From the cell containing the given text, extract its center point as (X, Y) coordinate. 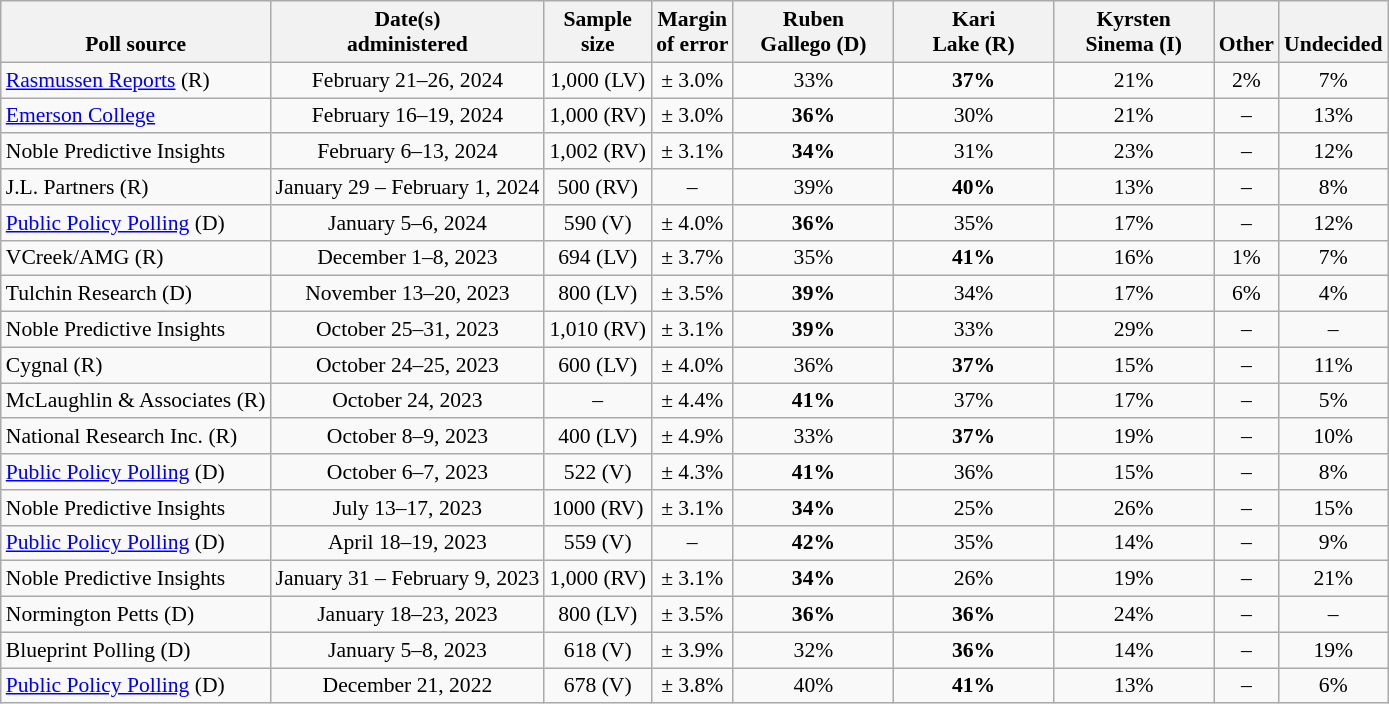
February 21–26, 2024 (407, 80)
25% (973, 508)
December 21, 2022 (407, 686)
J.L. Partners (R) (136, 187)
678 (V) (598, 686)
400 (LV) (598, 437)
McLaughlin & Associates (R) (136, 401)
January 29 – February 1, 2024 (407, 187)
January 18–23, 2023 (407, 615)
February 6–13, 2024 (407, 152)
5% (1333, 401)
522 (V) (598, 472)
2% (1246, 80)
694 (LV) (598, 258)
Blueprint Polling (D) (136, 650)
January 5–8, 2023 (407, 650)
1% (1246, 258)
Other (1246, 32)
Marginof error (692, 32)
October 25–31, 2023 (407, 330)
Emerson College (136, 116)
KyrstenSinema (I) (1134, 32)
Cygnal (R) (136, 365)
42% (813, 543)
January 31 – February 9, 2023 (407, 579)
32% (813, 650)
590 (V) (598, 223)
January 5–6, 2024 (407, 223)
1,000 (LV) (598, 80)
29% (1134, 330)
500 (RV) (598, 187)
Undecided (1333, 32)
July 13–17, 2023 (407, 508)
VCreek/AMG (R) (136, 258)
600 (LV) (598, 365)
1000 (RV) (598, 508)
October 24, 2023 (407, 401)
4% (1333, 294)
24% (1134, 615)
November 13–20, 2023 (407, 294)
1,002 (RV) (598, 152)
± 3.7% (692, 258)
National Research Inc. (R) (136, 437)
618 (V) (598, 650)
Rasmussen Reports (R) (136, 80)
23% (1134, 152)
February 16–19, 2024 (407, 116)
± 3.8% (692, 686)
16% (1134, 258)
10% (1333, 437)
October 6–7, 2023 (407, 472)
April 18–19, 2023 (407, 543)
December 1–8, 2023 (407, 258)
30% (973, 116)
RubenGallego (D) (813, 32)
Normington Petts (D) (136, 615)
Date(s)administered (407, 32)
October 8–9, 2023 (407, 437)
KariLake (R) (973, 32)
± 4.4% (692, 401)
559 (V) (598, 543)
31% (973, 152)
Samplesize (598, 32)
± 3.9% (692, 650)
October 24–25, 2023 (407, 365)
1,010 (RV) (598, 330)
Tulchin Research (D) (136, 294)
± 4.3% (692, 472)
11% (1333, 365)
± 4.9% (692, 437)
9% (1333, 543)
Poll source (136, 32)
